Determine the (x, y) coordinate at the center of the cell enclosing the given text.  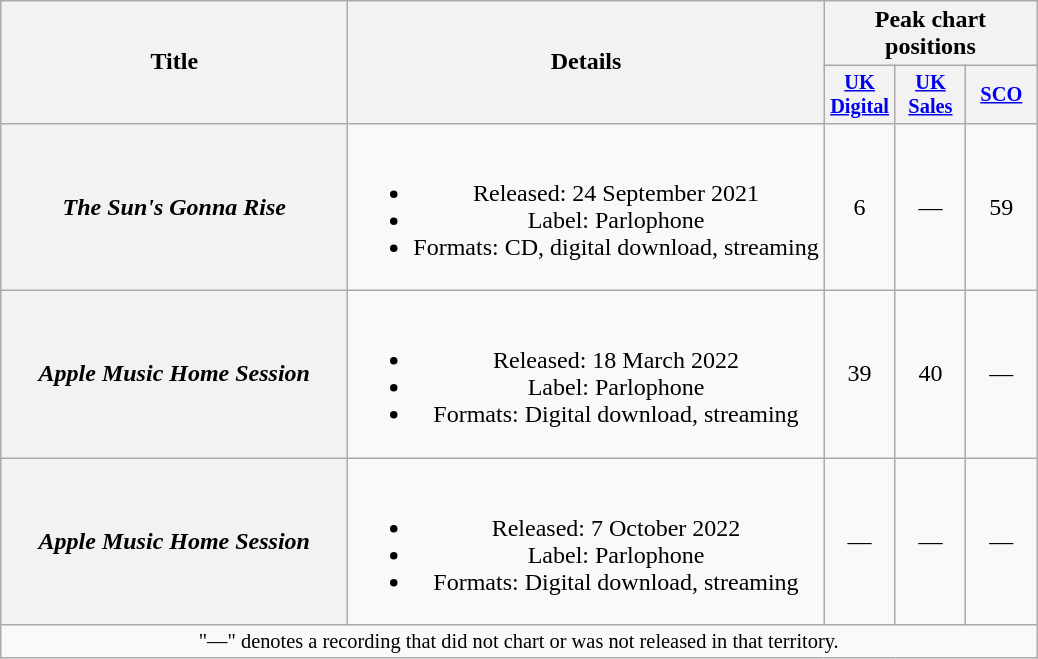
Released: 18 March 2022Label: ParlophoneFormats: Digital download, streaming (586, 374)
39 (860, 374)
Released: 24 September 2021Label: ParlophoneFormats: CD, digital download, streaming (586, 206)
The Sun's Gonna Rise (174, 206)
Title (174, 62)
Details (586, 62)
UKDigital (860, 95)
Peak chart positions (930, 34)
59 (1002, 206)
SCO (1002, 95)
"—" denotes a recording that did not chart or was not released in that territory. (519, 642)
UKSales (930, 95)
Released: 7 October 2022Label: ParlophoneFormats: Digital download, streaming (586, 542)
6 (860, 206)
40 (930, 374)
